Extract the [X, Y] coordinate from the center of the cell holding the provided text.  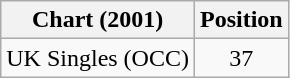
37 [241, 58]
UK Singles (OCC) [98, 58]
Position [241, 20]
Chart (2001) [98, 20]
